From the cell containing the given text, extract its center point as [X, Y] coordinate. 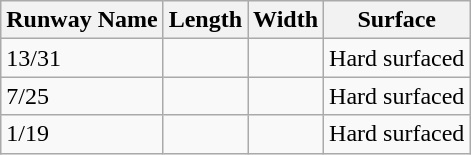
Surface [397, 20]
7/25 [82, 96]
Width [286, 20]
13/31 [82, 58]
1/19 [82, 134]
Runway Name [82, 20]
Length [205, 20]
